Find where the given text appears and provide that cell's center as [x, y] coordinate. 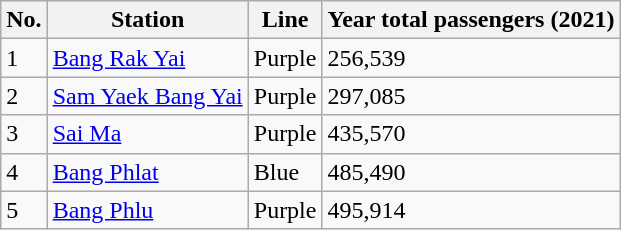
4 [24, 172]
5 [24, 210]
Station [148, 20]
Line [285, 20]
Bang Phlat [148, 172]
Year total passengers (2021) [471, 20]
256,539 [471, 58]
3 [24, 134]
Sai Ma [148, 134]
1 [24, 58]
485,490 [471, 172]
2 [24, 96]
435,570 [471, 134]
Sam Yaek Bang Yai [148, 96]
No. [24, 20]
Blue [285, 172]
495,914 [471, 210]
297,085 [471, 96]
Bang Phlu [148, 210]
Bang Rak Yai [148, 58]
